Search for the cell housing the specified text and yield its (X, Y) center coordinate. 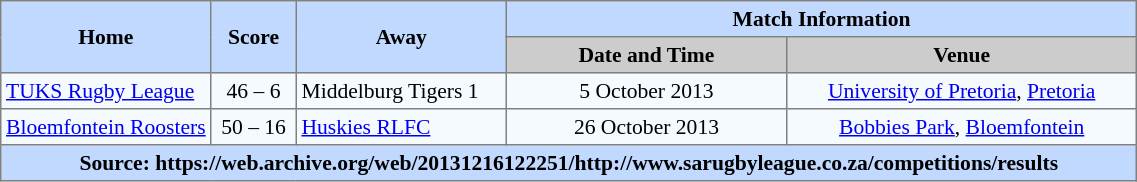
26 October 2013 (646, 127)
Away (401, 37)
Venue (962, 55)
Bobbies Park, Bloemfontein (962, 127)
Home (106, 37)
Source: https://web.archive.org/web/20131216122251/http://www.sarugbyleague.co.za/competitions/results (569, 163)
Date and Time (646, 55)
Score (254, 37)
TUKS Rugby League (106, 91)
Middelburg Tigers 1 (401, 91)
Huskies RLFC (401, 127)
46 – 6 (254, 91)
50 – 16 (254, 127)
Bloemfontein Roosters (106, 127)
5 October 2013 (646, 91)
Match Information (821, 19)
University of Pretoria, Pretoria (962, 91)
